Determine the (X, Y) coordinate at the center of the cell enclosing the given text.  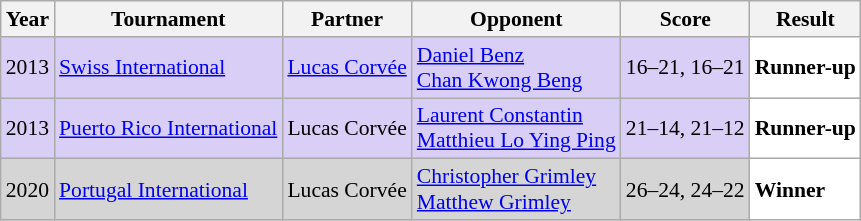
Partner (346, 19)
Swiss International (168, 68)
Laurent Constantin Matthieu Lo Ying Ping (516, 128)
Winner (806, 190)
Tournament (168, 19)
Portugal International (168, 190)
Daniel Benz Chan Kwong Beng (516, 68)
Puerto Rico International (168, 128)
Opponent (516, 19)
Result (806, 19)
2020 (28, 190)
26–24, 24–22 (686, 190)
Christopher Grimley Matthew Grimley (516, 190)
Year (28, 19)
16–21, 16–21 (686, 68)
Score (686, 19)
21–14, 21–12 (686, 128)
